Return (x, y) of the center of cell containing provided text 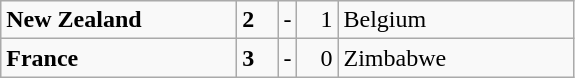
0 (318, 58)
2 (258, 20)
New Zealand (119, 20)
Zimbabwe (456, 58)
3 (258, 58)
1 (318, 20)
France (119, 58)
Belgium (456, 20)
